From the cell containing the given text, extract its center point as (X, Y) coordinate. 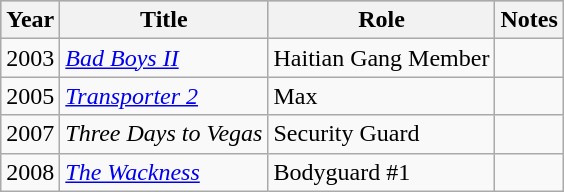
Haitian Gang Member (382, 58)
Notes (529, 20)
Three Days to Vegas (164, 134)
Max (382, 96)
2007 (30, 134)
The Wackness (164, 172)
Bodyguard #1 (382, 172)
Transporter 2 (164, 96)
Title (164, 20)
2005 (30, 96)
Bad Boys II (164, 58)
Role (382, 20)
2008 (30, 172)
Security Guard (382, 134)
Year (30, 20)
2003 (30, 58)
